Find where the given text appears and provide that cell's center as (x, y) coordinate. 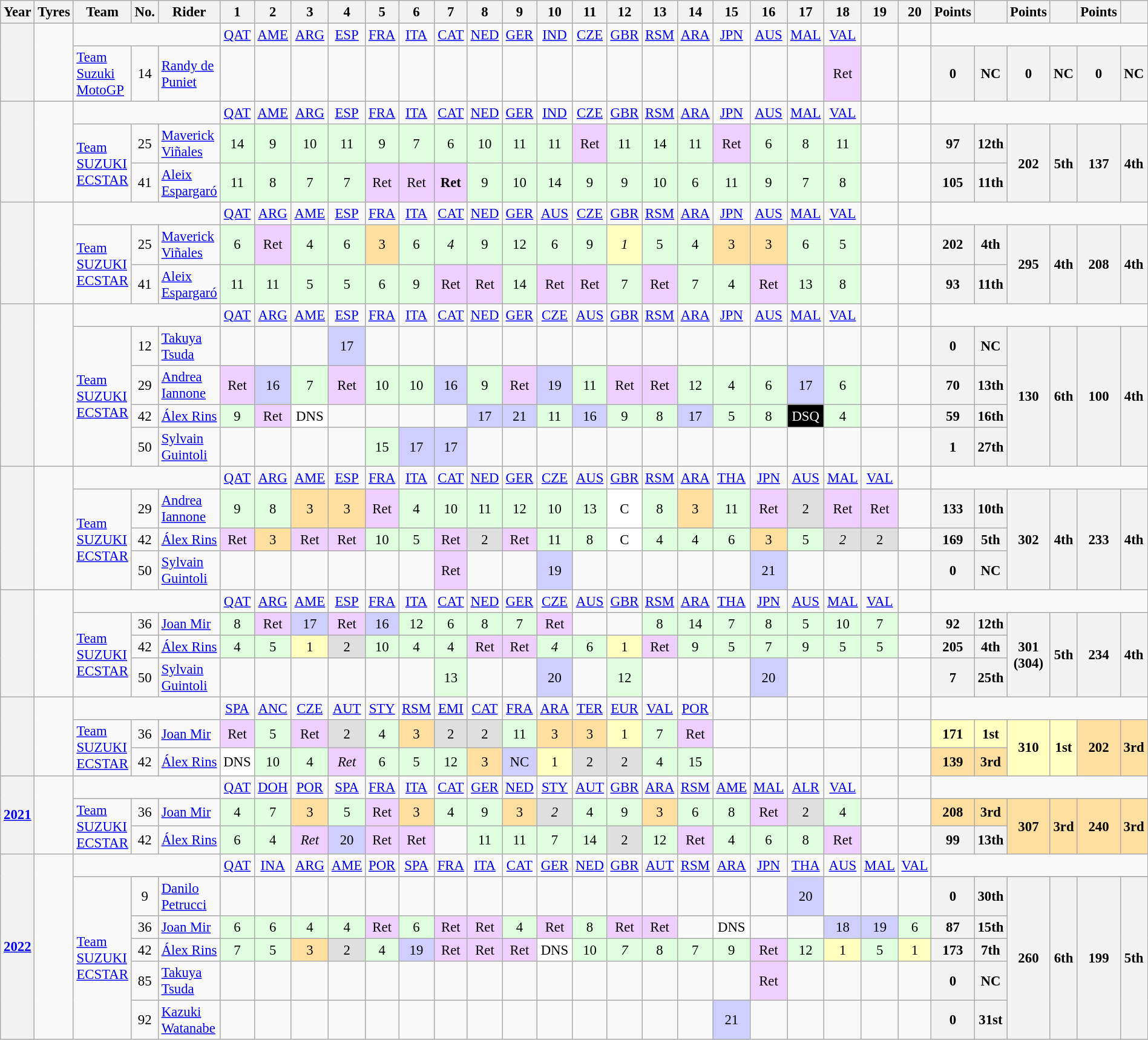
310 (1029, 748)
2021 (18, 815)
Tyres (54, 12)
Randy de Puniet (189, 74)
173 (953, 950)
260 (1029, 958)
137 (1099, 163)
10th (991, 508)
240 (1099, 826)
301 (304) (1029, 655)
15th (991, 927)
205 (953, 647)
No. (145, 12)
Rider (189, 12)
87 (953, 927)
100 (1099, 396)
233 (1099, 540)
INA (272, 865)
25th (991, 678)
70 (953, 385)
7th (991, 950)
99 (953, 840)
Year (18, 12)
30th (991, 896)
169 (953, 539)
Danilo Petrucci (189, 896)
TER (589, 709)
DOH (272, 787)
16th (991, 416)
31st (991, 1019)
234 (1099, 655)
139 (953, 762)
199 (1099, 958)
133 (953, 508)
97 (953, 144)
171 (953, 734)
105 (953, 183)
Kazuki Watanabe (189, 1019)
ANC (272, 709)
ALR (806, 787)
295 (1029, 264)
27th (991, 447)
93 (953, 285)
85 (145, 981)
Team Suzuki MotoGP (102, 74)
EUR (625, 709)
302 (1029, 540)
307 (1029, 826)
130 (1029, 396)
59 (953, 416)
DSQ (806, 416)
EMI (450, 709)
2022 (18, 947)
Team (102, 12)
